Identify which cell holds the provided text, then report its [x, y] central coordinate. 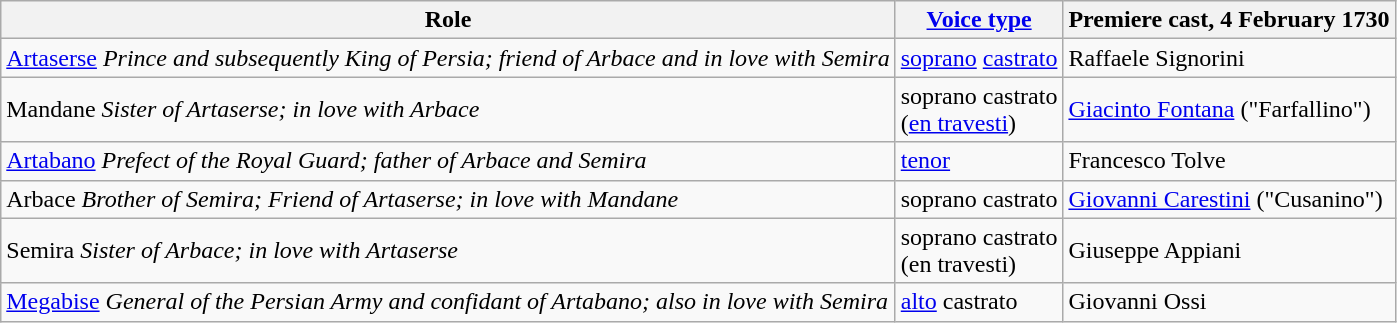
Semira Sister of Arbace; in love with Artaserse [448, 250]
Francesco Tolve [1229, 161]
alto castrato [979, 302]
Giovanni Carestini ("Cusanino") [1229, 199]
Artabano Prefect of the Royal Guard; father of Arbace and Semira [448, 161]
Artaserse Prince and subsequently King of Persia; friend of Arbace and in love with Semira [448, 58]
Arbace Brother of Semira; Friend of Artaserse; in love with Mandane [448, 199]
Giovanni Ossi [1229, 302]
Raffaele Signorini [1229, 58]
Role [448, 20]
Giuseppe Appiani [1229, 250]
Megabise General of the Persian Army and confidant of Artabano; also in love with Semira [448, 302]
Premiere cast, 4 February 1730 [1229, 20]
tenor [979, 161]
Voice type [979, 20]
Giacinto Fontana ("Farfallino") [1229, 110]
Mandane Sister of Artaserse; in love with Arbace [448, 110]
